Scan for the cell matching the given text and deliver its [x, y] coordinate at center. 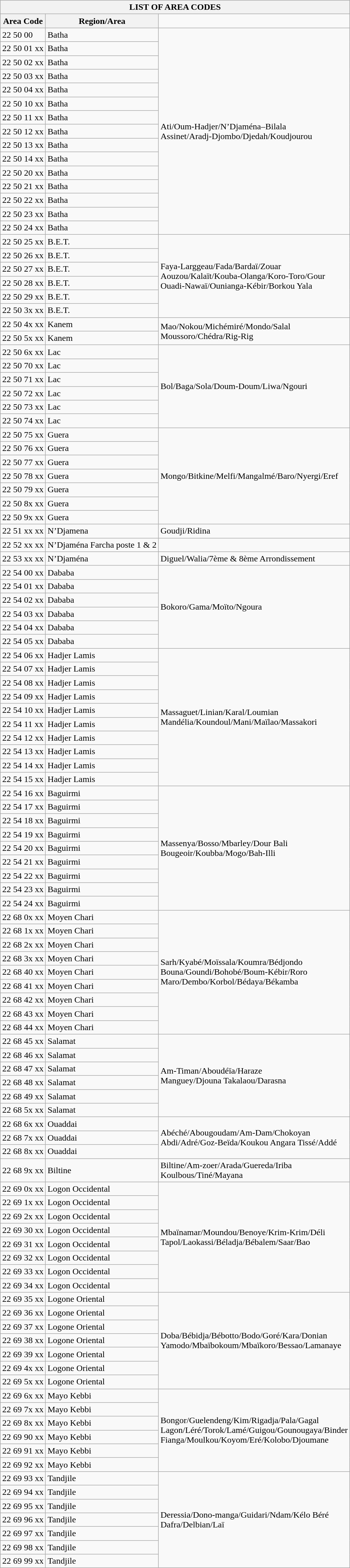
22 54 13 xx [23, 752]
Am-Timan/Aboudéïa/HarazeManguey/Djouna Takalaou/Darasna [254, 1075]
22 54 20 xx [23, 848]
Deressia/Dono-manga/Guidari/Ndam/Kélo BéréDafra/Delbian/Laï [254, 1519]
22 54 16 xx [23, 793]
Region/Area [102, 21]
22 54 12 xx [23, 738]
22 54 05 xx [23, 641]
22 69 91 xx [23, 1451]
22 69 35 xx [23, 1299]
22 50 00 [23, 35]
Area Code [23, 21]
Biltine [102, 1170]
Bokoro/Gama/Moïto/Ngoura [254, 607]
22 69 93 xx [23, 1478]
22 54 07 xx [23, 669]
22 69 4x xx [23, 1368]
22 54 19 xx [23, 834]
22 69 31 xx [23, 1244]
22 54 10 xx [23, 710]
Bol/Baga/Sola/Doum-Doum/Liwa/Ngouri [254, 386]
N’Djaména Farcha poste 1 & 2 [102, 545]
22 50 72 xx [23, 393]
22 50 03 xx [23, 76]
22 50 23 xx [23, 214]
22 50 02 xx [23, 62]
22 68 42 xx [23, 1000]
22 69 2x xx [23, 1216]
22 50 25 xx [23, 242]
22 69 7x xx [23, 1409]
22 68 48 xx [23, 1083]
22 54 09 xx [23, 697]
22 50 22 xx [23, 200]
22 68 2x xx [23, 945]
22 54 02 xx [23, 600]
22 69 96 xx [23, 1520]
22 50 12 xx [23, 131]
22 54 04 xx [23, 628]
22 50 10 xx [23, 104]
22 54 14 xx [23, 765]
22 69 99 xx [23, 1561]
22 54 17 xx [23, 807]
22 69 1x xx [23, 1203]
22 68 43 xx [23, 1013]
22 54 24 xx [23, 903]
Abéché/Abougoudam/Am-Dam/ChokoyanAbdi/Adré/Goz-Beïda/Koukou Angara Tissé/Addé [254, 1138]
22 54 23 xx [23, 890]
22 69 34 xx [23, 1285]
Doba/Bébidja/Bébotto/Bodo/Goré/Kara/DonianYamodo/Mbaïbokoum/Mbaïkoro/Bessao/Lamanaye [254, 1341]
N’Djamena [102, 531]
22 52 xx xx [23, 545]
22 54 22 xx [23, 876]
Diguel/Walia/7ème & 8ème Arrondissement [254, 559]
22 54 18 xx [23, 820]
22 68 9x xx [23, 1170]
22 50 70 xx [23, 365]
22 69 38 xx [23, 1341]
22 50 75 xx [23, 435]
22 69 5x xx [23, 1382]
22 68 47 xx [23, 1069]
22 50 28 xx [23, 283]
Ati/Oum-Hadjer/N’Djaména–BilalaAssinet/Aradj-Djombo/Djedah/Koudjourou [254, 131]
22 68 46 xx [23, 1055]
Mongo/Bitkine/Melfi/Mangalmé/Baro/Nyergi/Eref [254, 476]
22 69 98 xx [23, 1547]
22 50 79 xx [23, 490]
22 50 74 xx [23, 421]
22 69 32 xx [23, 1258]
22 68 45 xx [23, 1041]
Faya-Larggeau/Fada/Bardaï/ZouarAouzou/Kalaït/Kouba-Olanga/Koro-Toro/GourOuadi-Nawaï/Ounianga-Kébir/Borkou Yala [254, 276]
22 68 6x xx [23, 1124]
22 50 26 xx [23, 255]
22 50 21 xx [23, 187]
Biltine/Am-zoer/Arada/Guereda/IribaKoulbous/Tiné/Mayana [254, 1170]
22 69 37 xx [23, 1327]
22 68 44 xx [23, 1027]
22 50 6x xx [23, 352]
22 50 04 xx [23, 90]
22 68 8x xx [23, 1151]
22 54 06 xx [23, 655]
22 68 0x xx [23, 917]
22 69 94 xx [23, 1492]
Massaguet/Linian/Karal/LoumianMandélia/Koundoul/Mani/Maïlao/Massakori [254, 717]
22 51 xx xx [23, 531]
22 69 8x xx [23, 1423]
Massenya/Bosso/Mbarley/Dour BaliBougeoir/Koubba/Mogo/Bah-Illi [254, 848]
22 69 92 xx [23, 1464]
22 50 01 xx [23, 49]
22 50 20 xx [23, 173]
22 50 11 xx [23, 117]
Goudji/Ridina [254, 531]
22 50 27 xx [23, 269]
22 68 49 xx [23, 1096]
22 50 5x xx [23, 338]
22 54 21 xx [23, 862]
22 50 13 xx [23, 145]
N’Djaména [102, 559]
Sarh/Kyabé/Moïssala/Koumra/BédjondoBouna/Goundi/Bohobé/Boum-Kébir/RoroMaro/Dembo/Korbol/Bédaya/Békamba [254, 972]
22 69 36 xx [23, 1313]
22 69 6x xx [23, 1396]
22 50 71 xx [23, 379]
22 69 97 xx [23, 1534]
22 54 11 xx [23, 724]
22 54 01 xx [23, 586]
22 68 1x xx [23, 931]
LIST OF AREA CODES [175, 7]
22 69 90 xx [23, 1437]
22 68 40 xx [23, 972]
22 50 29 xx [23, 297]
22 50 73 xx [23, 407]
22 68 7x xx [23, 1138]
22 54 08 xx [23, 683]
Bongor/Guelendeng/Kim/Rigadja/Pala/GagalLagon/Léré/Torok/Lamé/Guigou/Gounougaya/BinderFianga/Moulkou/Koyom/Eré/Kolobo/Djoumane [254, 1430]
22 69 95 xx [23, 1506]
22 68 5x xx [23, 1110]
22 68 41 xx [23, 986]
22 50 3x xx [23, 310]
22 50 4x xx [23, 324]
22 54 03 xx [23, 614]
22 68 3x xx [23, 958]
22 50 9x xx [23, 517]
22 69 0x xx [23, 1189]
22 69 30 xx [23, 1230]
22 53 xx xx [23, 559]
22 54 00 xx [23, 572]
Mbaïnamar/Moundou/Benoye/Krim-Krim/DéliTapol/Laokassi/Béladja/Bébalem/Saar/Bao [254, 1237]
22 50 77 xx [23, 462]
22 69 39 xx [23, 1354]
22 50 76 xx [23, 448]
22 50 24 xx [23, 228]
22 50 8x xx [23, 503]
22 50 14 xx [23, 159]
22 54 15 xx [23, 779]
22 50 78 xx [23, 476]
22 69 33 xx [23, 1271]
Mao/Nokou/Michémiré/Mondo/SalalMoussoro/Chédra/Rig-Rig [254, 331]
